Return [X, Y] of the center of cell containing provided text 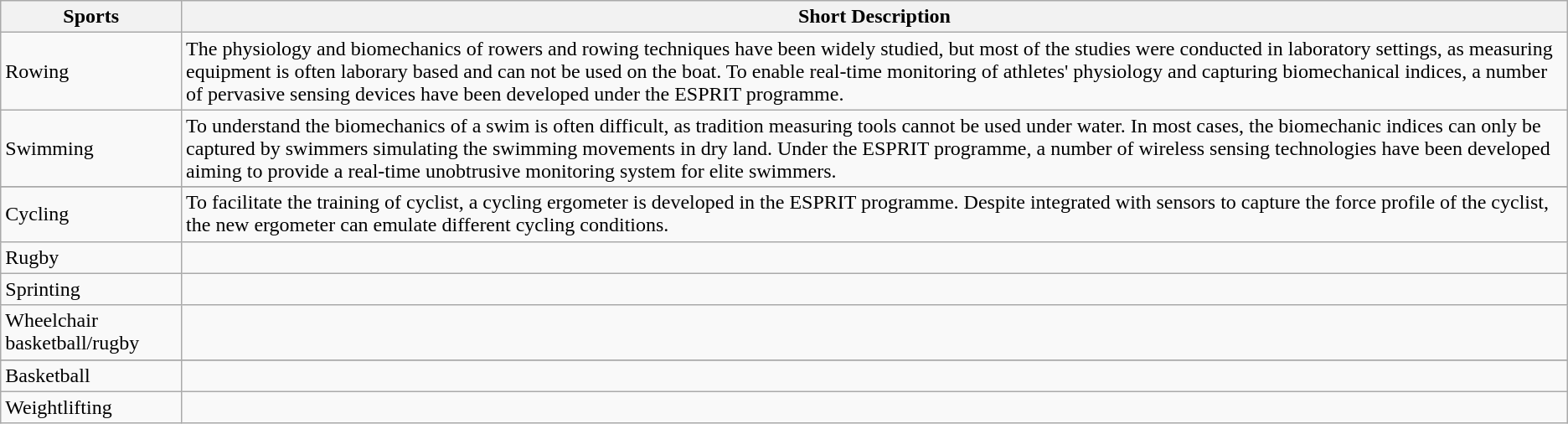
Rugby [91, 257]
Sprinting [91, 289]
Wheelchair basketball/rugby [91, 332]
Rowing [91, 71]
Swimming [91, 148]
Cycling [91, 215]
Short Description [874, 17]
Sports [91, 17]
Weightlifting [91, 407]
Basketball [91, 375]
